Search for the cell housing the specified text and yield its (x, y) center coordinate. 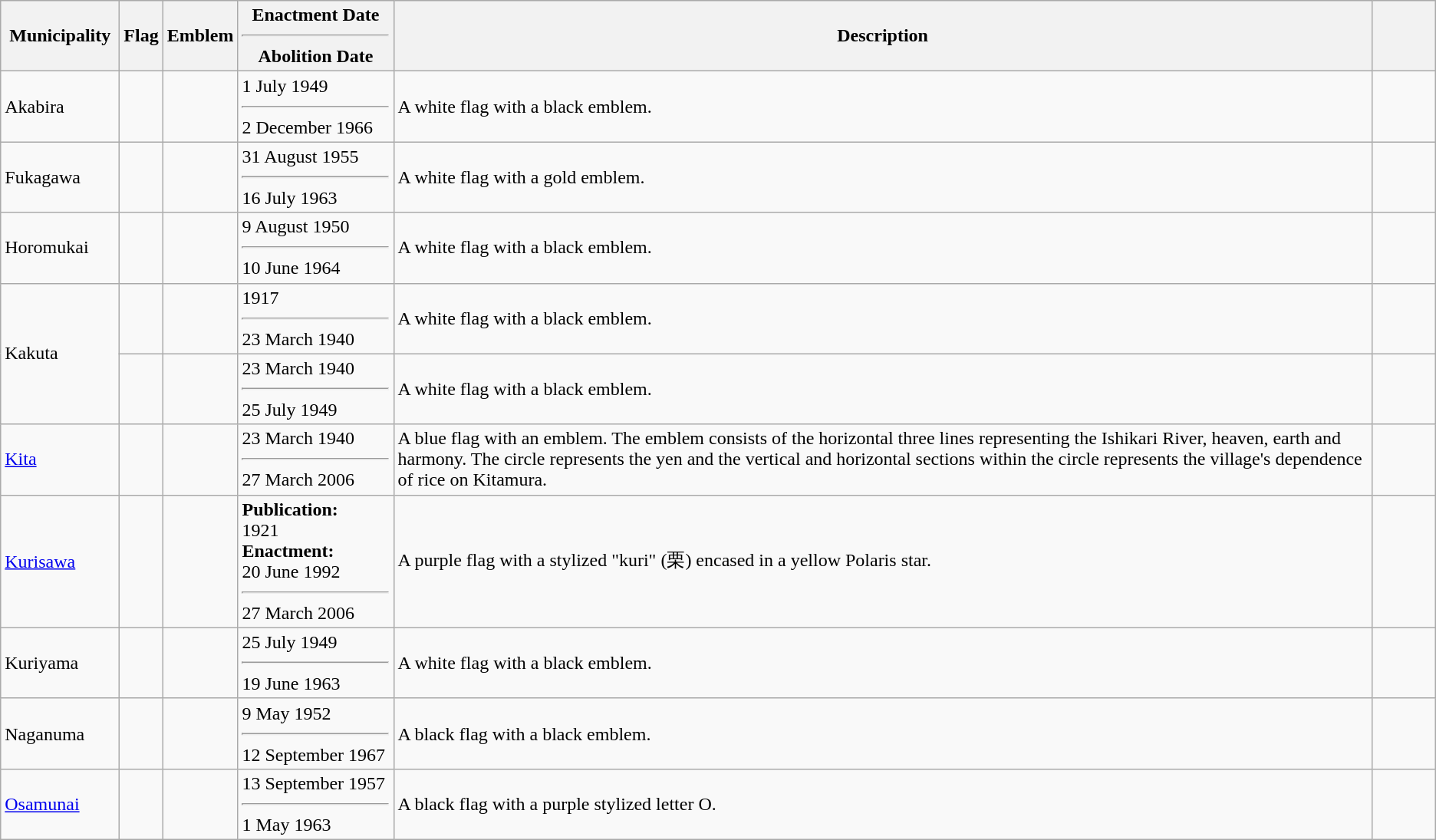
Enactment DateAbolition Date (316, 36)
Naganuma (60, 733)
Municipality (60, 36)
23 March 194025 July 1949 (316, 389)
9 May 195212 September 1967 (316, 733)
Kakuta (60, 354)
Kurisawa (60, 562)
Osamunai (60, 804)
25 July 194919 June 1963 (316, 663)
A white flag with a gold emblem. (882, 177)
31 August 195516 July 1963 (316, 177)
Description (882, 36)
A black flag with a black emblem. (882, 733)
9 August 195010 June 1964 (316, 248)
1 July 19492 December 1966 (316, 107)
Kuriyama (60, 663)
A purple flag with a stylized "kuri" (栗) encased in a yellow Polaris star. (882, 562)
Flag (141, 36)
13 September 19571 May 1963 (316, 804)
Horomukai (60, 248)
Publication:1921Enactment:20 June 199227 March 2006 (316, 562)
Kita (60, 460)
23 March 194027 March 2006 (316, 460)
A black flag with a purple stylized letter O. (882, 804)
Emblem (200, 36)
Fukagawa (60, 177)
191723 March 1940 (316, 318)
Akabira (60, 107)
